Extract the (X, Y) coordinate from the center of the cell holding the provided text.  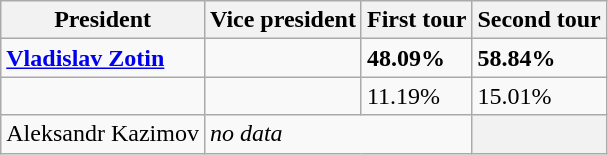
58.84% (539, 58)
11.19% (416, 96)
Vice president (282, 20)
no data (338, 134)
48.09% (416, 58)
Second tour (539, 20)
First tour (416, 20)
15.01% (539, 96)
Vladislav Zotin (103, 58)
President (103, 20)
Aleksandr Kazimov (103, 134)
